Capture the cell that displays the provided text and extract its [X, Y] central coordinate. 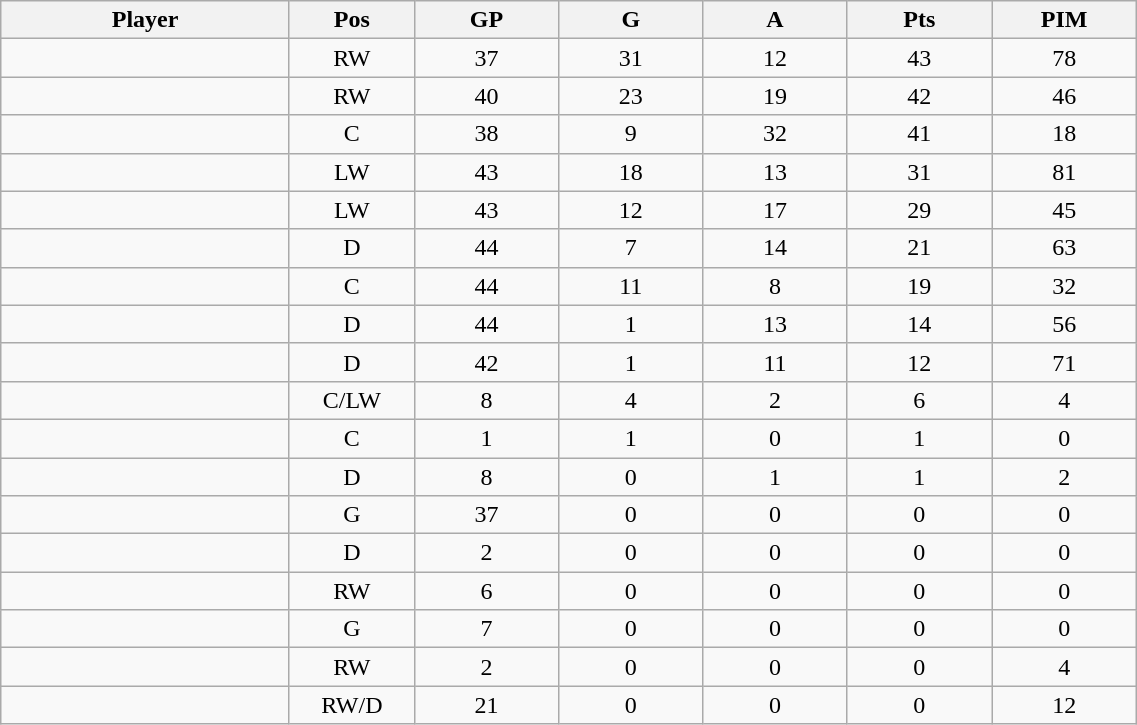
41 [919, 134]
9 [631, 134]
63 [1064, 248]
46 [1064, 96]
Pos [352, 20]
GP [486, 20]
81 [1064, 172]
71 [1064, 362]
29 [919, 210]
78 [1064, 58]
56 [1064, 324]
17 [775, 210]
23 [631, 96]
PIM [1064, 20]
45 [1064, 210]
RW/D [352, 705]
A [775, 20]
40 [486, 96]
C/LW [352, 400]
Pts [919, 20]
38 [486, 134]
Player [146, 20]
